Find where the given text appears and provide that cell's center as [x, y] coordinate. 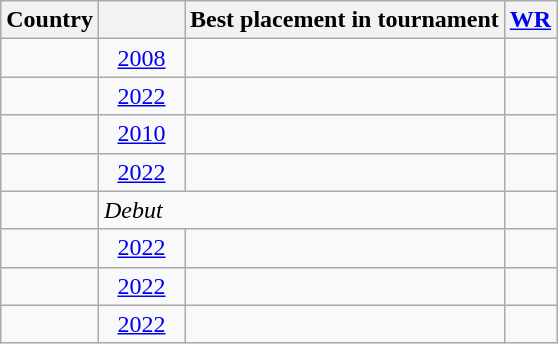
Country [50, 20]
2008 [141, 58]
2010 [141, 134]
Debut [301, 210]
Best placement in tournament [345, 20]
WR [530, 20]
